Return the (X, Y) coordinate for the center point of the cell that contains the specified text.  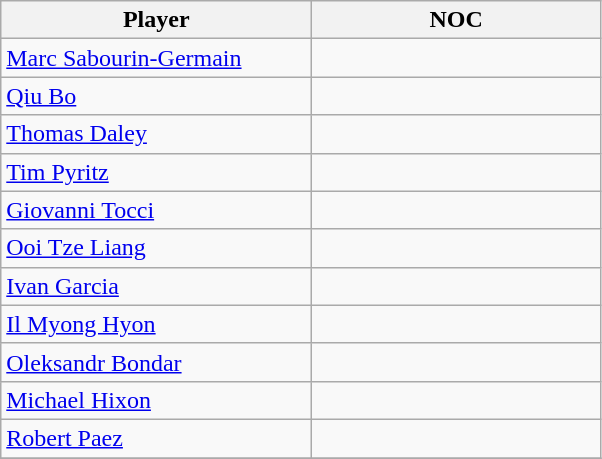
Ivan Garcia (156, 286)
Thomas Daley (156, 134)
Ooi Tze Liang (156, 248)
Michael Hixon (156, 400)
Giovanni Tocci (156, 210)
Il Myong Hyon (156, 324)
Player (156, 20)
Robert Paez (156, 438)
Marc Sabourin-Germain (156, 58)
Tim Pyritz (156, 172)
NOC (456, 20)
Oleksandr Bondar (156, 362)
Qiu Bo (156, 96)
